Extract the [x, y] coordinate from the center of the cell holding the provided text.  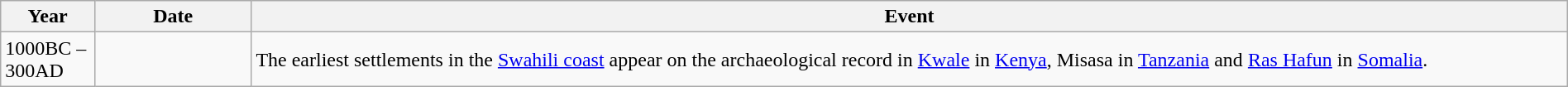
Event [910, 17]
Year [48, 17]
Date [172, 17]
The earliest settlements in the Swahili coast appear on the archaeological record in Kwale in Kenya, Misasa in Tanzania and Ras Hafun in Somalia. [910, 60]
1000BC – 300AD [48, 60]
